Return the (X, Y) coordinate for the center point of the cell that contains the specified text.  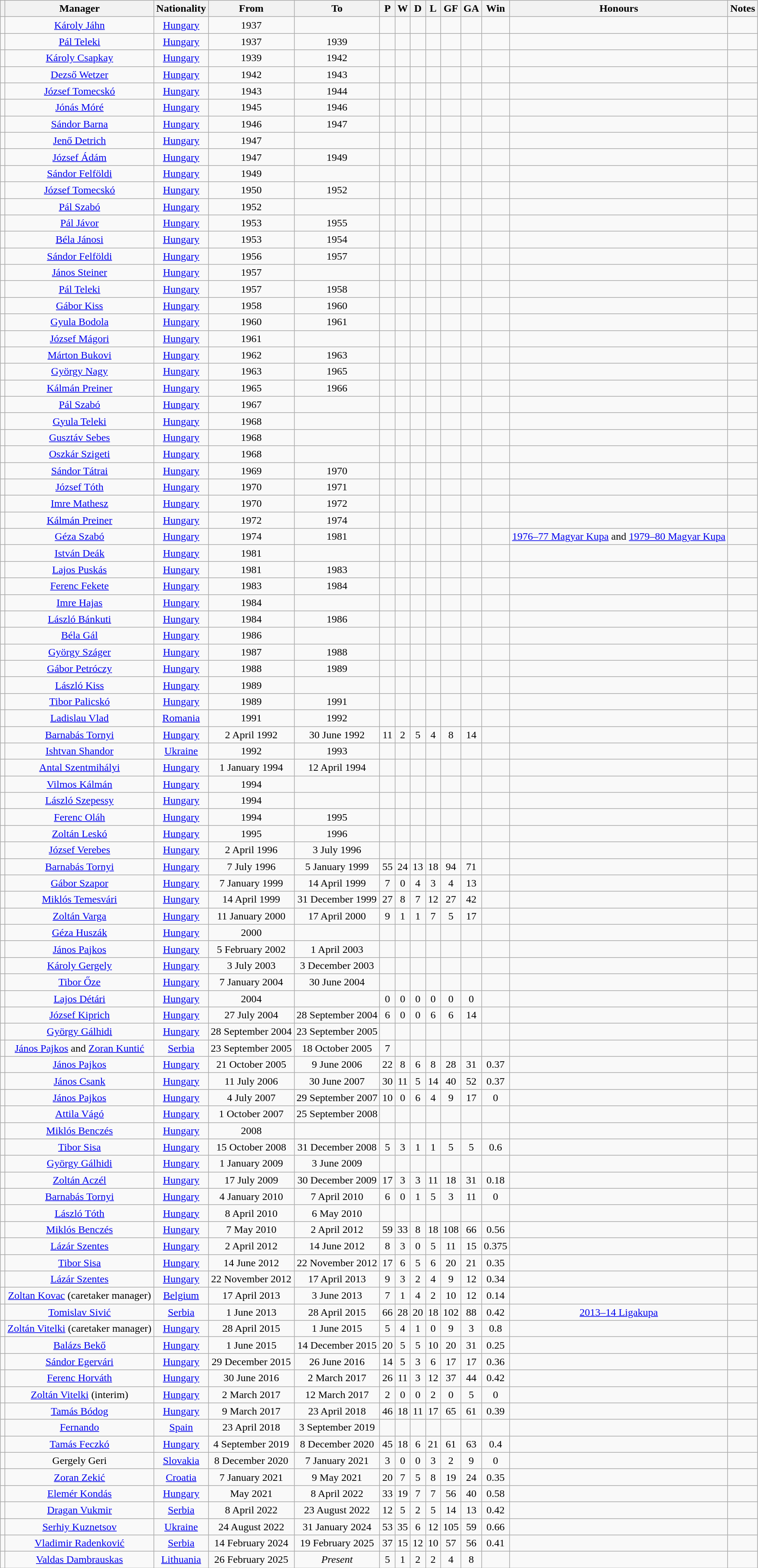
12 April 1994 (337, 768)
71 (471, 867)
4 January 2010 (252, 1196)
0.14 (495, 1296)
Zoltán Leskó (80, 834)
65 (451, 1411)
1962 (252, 355)
7 April 2010 (337, 1196)
26 June 2016 (337, 1362)
19 February 2025 (337, 1543)
József Kiprich (80, 1015)
Elemér Kondás (80, 1493)
1954 (337, 240)
Gusztáv Sebes (80, 437)
L (433, 9)
1966 (337, 388)
0.6 (495, 1147)
Belgium (181, 1296)
2 April 1996 (252, 850)
József Ádám (80, 157)
2 April 1992 (252, 735)
14 February 2024 (252, 1543)
15 October 2008 (252, 1147)
5 February 2002 (252, 949)
105 (451, 1526)
0.375 (495, 1246)
Ferenc Horváth (80, 1378)
1955 (337, 223)
Ladislau Vlad (80, 718)
42 (471, 900)
Vilmos Kálmán (80, 784)
József Mágori (80, 339)
Ferenc Oláh (80, 817)
63 (471, 1444)
0.8 (495, 1329)
17 April 2000 (337, 916)
Imre Hajas (80, 603)
1944 (337, 91)
Sándor Tátrai (80, 470)
88 (471, 1312)
57 (451, 1543)
János Csank (80, 1081)
3 September 2019 (337, 1428)
Tamás Feczkó (80, 1444)
József Verebes (80, 850)
János Pajkos and Zoran Kuntić (80, 1048)
31 January 2024 (337, 1526)
2013–14 Ligakupa (618, 1312)
7 January 2004 (252, 982)
52 (471, 1081)
26 February 2025 (252, 1560)
3 July 1996 (337, 850)
0.66 (495, 1526)
2000 (252, 932)
31 December 1999 (337, 900)
P (388, 9)
26 (388, 1378)
45 (388, 1444)
József Tóth (80, 487)
László Kiss (80, 685)
1 October 2007 (252, 1114)
Zoltán Vitelki (caretaker manager) (80, 1329)
Zoran Zekić (80, 1477)
18 October 2005 (337, 1048)
István Deák (80, 553)
Jónás Móré (80, 108)
Honours (618, 9)
0.25 (495, 1345)
9 June 2006 (337, 1065)
0.36 (495, 1362)
1 April 2003 (337, 949)
Miklós Temesvári (80, 900)
Gábor Petróczy (80, 668)
55 (388, 867)
30 June 2004 (337, 982)
Ferenc Fekete (80, 586)
Gergely Geri (80, 1460)
László Szepessy (80, 801)
1956 (252, 256)
Valdas Dambrauskas (80, 1560)
3 July 2003 (252, 965)
1950 (252, 190)
0.34 (495, 1279)
1993 (337, 751)
Lajos Détári (80, 998)
1987 (252, 652)
Lajos Puskás (80, 570)
108 (451, 1229)
Fernando (80, 1428)
0.41 (495, 1543)
Gyula Teleki (80, 421)
7 May 2010 (252, 1229)
102 (451, 1312)
1971 (337, 487)
1 January 1994 (252, 768)
5 January 1999 (337, 867)
94 (451, 867)
May 2021 (252, 1493)
22 (388, 1065)
Gábor Szapor (80, 883)
3 June 2009 (337, 1164)
1945 (252, 108)
1996 (337, 834)
Win (495, 9)
31 December 2008 (337, 1147)
0.58 (495, 1493)
Zoltán Varga (80, 916)
Zoltán Aczél (80, 1180)
Notes (742, 9)
Dragan Vukmir (80, 1510)
4 July 2007 (252, 1098)
Serhiy Kuznetsov (80, 1526)
6 May 2010 (337, 1213)
8 April 2010 (252, 1213)
4 September 2019 (252, 1444)
Sándor Egervári (80, 1362)
2008 (252, 1131)
Zoltán Vitelki (interim) (80, 1395)
Oszkár Szigeti (80, 454)
0.18 (495, 1180)
1 June 2013 (252, 1312)
Tomislav Sivić (80, 1312)
Dezső Wetzer (80, 75)
3 December 2003 (337, 965)
2004 (252, 998)
1967 (252, 404)
Romania (181, 718)
1976–77 Magyar Kupa and 1979–80 Magyar Kupa (618, 537)
21 October 2005 (252, 1065)
27 July 2004 (252, 1015)
György Nagy (80, 372)
Sándor Barna (80, 124)
Croatia (181, 1477)
46 (388, 1411)
7 July 1996 (252, 867)
29 December 2015 (252, 1362)
Tibor Őze (80, 982)
23 August 2022 (337, 1510)
24 August 2022 (252, 1526)
Jenő Detrich (80, 140)
Gyula Bodola (80, 322)
Manager (80, 9)
30 June 1992 (337, 735)
Béla Gál (80, 636)
30 December 2009 (337, 1180)
Károly Jáhn (80, 25)
W (402, 9)
3 June 2013 (337, 1296)
Károly Gergely (80, 965)
Tamás Bódog (80, 1411)
Antal Szentmihályi (80, 768)
Gábor Kiss (80, 306)
44 (471, 1378)
GF (451, 9)
Márton Bukovi (80, 355)
Attila Vágó (80, 1114)
To (337, 9)
János Steiner (80, 273)
Béla Jánosi (80, 240)
35 (402, 1526)
53 (388, 1526)
Balázs Bekő (80, 1345)
29 September 2007 (337, 1098)
György Száger (80, 652)
Slovakia (181, 1460)
30 (388, 1081)
0.39 (495, 1411)
László Bánkuti (80, 619)
17 July 2009 (252, 1180)
14 December 2015 (337, 1345)
László Tóth (80, 1213)
0.56 (495, 1229)
Lithuania (181, 1560)
From (252, 9)
Pál Jávor (80, 223)
1969 (252, 470)
11 July 2006 (252, 1081)
Vladimir Radenković (80, 1543)
Present (337, 1560)
Géza Szabó (80, 537)
Tibor Palicskó (80, 701)
0.4 (495, 1444)
25 September 2008 (337, 1114)
1 January 2009 (252, 1164)
30 June 2007 (337, 1081)
Géza Huszák (80, 932)
9 March 2017 (252, 1411)
Nationality (181, 9)
Imre Mathesz (80, 504)
11 January 2000 (252, 916)
GA (471, 9)
Károly Csapkay (80, 58)
D (418, 9)
Spain (181, 1428)
Zoltan Kovac (caretaker manager) (80, 1296)
30 June 2016 (252, 1378)
9 May 2021 (337, 1477)
7 January 1999 (252, 883)
Ishtvan Shandor (80, 751)
12 March 2017 (337, 1395)
